Capture the cell that displays the provided text and extract its [X, Y] central coordinate. 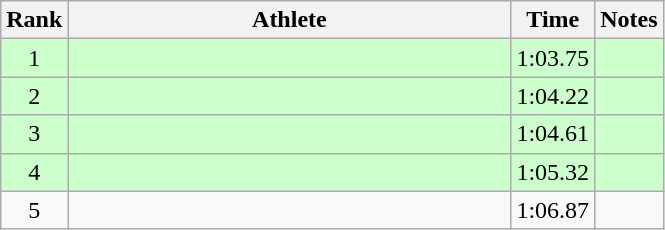
Notes [629, 20]
4 [34, 172]
Rank [34, 20]
1:03.75 [553, 58]
1:04.61 [553, 134]
Athlete [290, 20]
1:05.32 [553, 172]
Time [553, 20]
1:06.87 [553, 210]
3 [34, 134]
1:04.22 [553, 96]
1 [34, 58]
5 [34, 210]
2 [34, 96]
